Determine the (X, Y) coordinate at the center of the cell enclosing the given text.  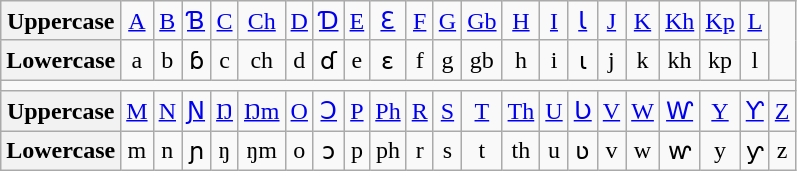
Ch (262, 21)
Ŋm (262, 111)
Th (521, 111)
Ɓ (196, 21)
ŋ (225, 150)
ⱳ (679, 150)
ɛ (388, 60)
Y (720, 111)
Kh (679, 21)
Kp (720, 21)
b (167, 60)
B (167, 21)
S (447, 111)
g (447, 60)
ɩ (582, 60)
C (225, 21)
ɲ (196, 150)
Ɔ (328, 111)
th (521, 150)
z (782, 150)
f (420, 60)
D (299, 21)
v (611, 150)
I (554, 21)
t (482, 150)
Ʋ (582, 111)
H (521, 21)
ʋ (582, 150)
W (643, 111)
ɗ (328, 60)
ƴ (754, 150)
w (643, 150)
l (754, 60)
R (420, 111)
p (357, 150)
O (299, 111)
M (137, 111)
ɔ (328, 150)
V (611, 111)
J (611, 21)
ŋm (262, 150)
k (643, 60)
ɓ (196, 60)
Gb (482, 21)
r (420, 150)
kp (720, 60)
c (225, 60)
Ⱳ (679, 111)
Ŋ (225, 111)
P (357, 111)
i (554, 60)
T (482, 111)
Ɗ (328, 21)
G (447, 21)
u (554, 150)
L (754, 21)
o (299, 150)
j (611, 60)
Ɩ (582, 21)
Ph (388, 111)
m (137, 150)
K (643, 21)
Z (782, 111)
h (521, 60)
N (167, 111)
Ɲ (196, 111)
d (299, 60)
Ƴ (754, 111)
A (137, 21)
a (137, 60)
kh (679, 60)
n (167, 150)
gb (482, 60)
U (554, 111)
e (357, 60)
Ɛ (388, 21)
s (447, 150)
E (357, 21)
y (720, 150)
F (420, 21)
ch (262, 60)
ph (388, 150)
